For the text-containing cell, return its midpoint in [X, Y] coordinate format. 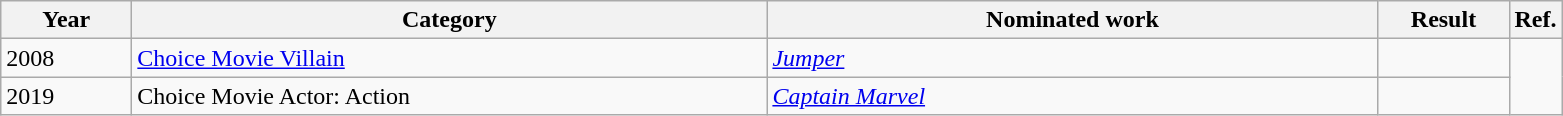
Nominated work [1072, 20]
2019 [66, 96]
Choice Movie Villain [450, 58]
2008 [66, 58]
Category [450, 20]
Ref. [1536, 20]
Result [1444, 20]
Captain Marvel [1072, 96]
Year [66, 20]
Choice Movie Actor: Action [450, 96]
Jumper [1072, 58]
